Return the (x, y) coordinate for the center point of the cell that contains the specified text.  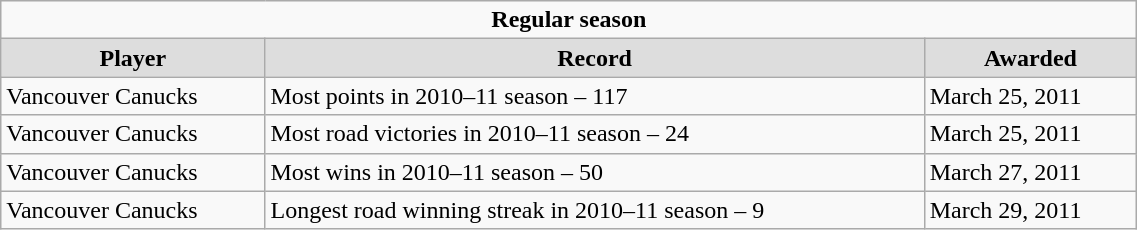
Most wins in 2010–11 season – 50 (594, 172)
Most road victories in 2010–11 season – 24 (594, 134)
Player (133, 58)
Record (594, 58)
Regular season (569, 20)
Most points in 2010–11 season – 117 (594, 96)
March 27, 2011 (1030, 172)
Awarded (1030, 58)
March 29, 2011 (1030, 210)
Longest road winning streak in 2010–11 season – 9 (594, 210)
